Extract the (X, Y) coordinate from the center of the cell holding the provided text.  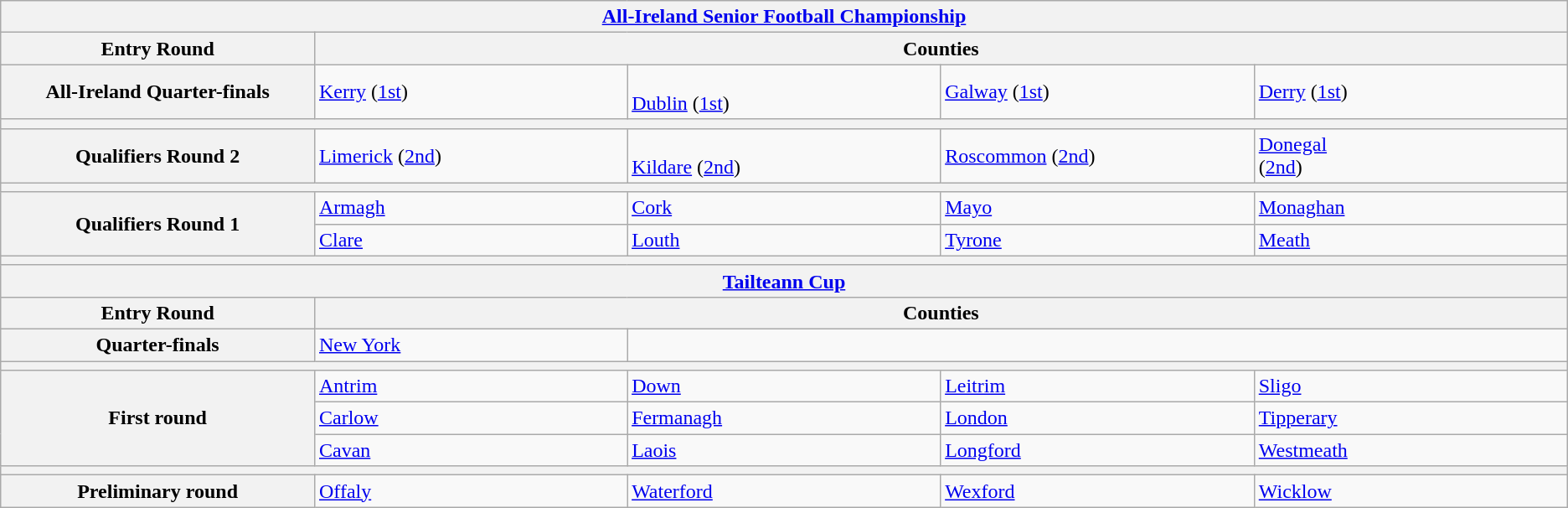
Leitrim (1097, 386)
Clare (471, 240)
All-Ireland Senior Football Championship (784, 17)
Tipperary (1411, 418)
Monaghan (1411, 208)
Longford (1097, 450)
All-Ireland Quarter-finals (157, 92)
Fermanagh (784, 418)
Tyrone (1097, 240)
Armagh (471, 208)
Roscommon (2nd) (1097, 156)
Tailteann Cup (784, 281)
Laois (784, 450)
Down (784, 386)
Cavan (471, 450)
Wicklow (1411, 491)
New York (471, 345)
Sligo (1411, 386)
Carlow (471, 418)
Qualifiers Round 1 (157, 224)
Antrim (471, 386)
Kildare (2nd) (784, 156)
Donegal(2nd) (1411, 156)
Quarter-finals (157, 345)
Galway (1st) (1097, 92)
London (1097, 418)
Waterford (784, 491)
Wexford (1097, 491)
Cork (784, 208)
Preliminary round (157, 491)
Dublin (1st) (784, 92)
Meath (1411, 240)
Louth (784, 240)
Qualifiers Round 2 (157, 156)
Derry (1st) (1411, 92)
Westmeath (1411, 450)
First round (157, 418)
Mayo (1097, 208)
Limerick (2nd) (471, 156)
Kerry (1st) (471, 92)
Offaly (471, 491)
